Return [X, Y] of the center of cell containing provided text 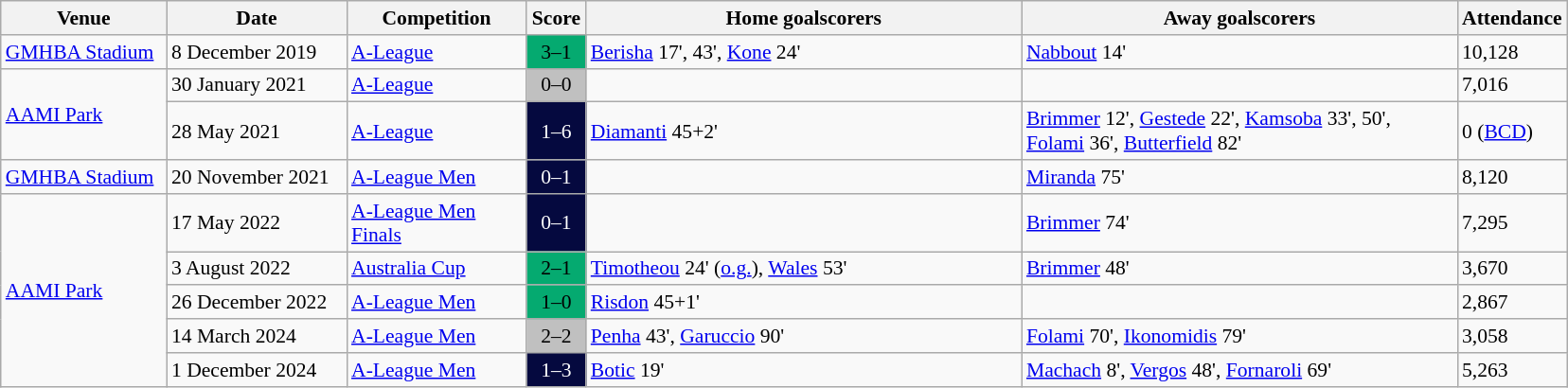
14 March 2024 [257, 336]
Machach 8', Vergos 48', Fornaroli 69' [1239, 370]
Berisha 17', 43', Kone 24' [804, 52]
8,120 [1512, 177]
3–1 [557, 52]
Date [257, 18]
Australia Cup [437, 269]
3,058 [1512, 336]
1 December 2024 [257, 370]
Home goalscorers [804, 18]
Nabbout 14' [1239, 52]
Timotheou 24' (o.g.), Wales 53' [804, 269]
1–6 [557, 131]
Brimmer 48' [1239, 269]
Score [557, 18]
0 (BCD) [1512, 131]
3,670 [1512, 269]
7,295 [1512, 223]
28 May 2021 [257, 131]
5,263 [1512, 370]
Brimmer 12', Gestede 22', Kamsoba 33', 50', Folami 36', Butterfield 82' [1239, 131]
Botic 19' [804, 370]
0–0 [557, 85]
Folami 70', Ikonomidis 79' [1239, 336]
2–2 [557, 336]
2–1 [557, 269]
1–0 [557, 303]
Risdon 45+1' [804, 303]
7,016 [1512, 85]
Attendance [1512, 18]
30 January 2021 [257, 85]
Miranda 75' [1239, 177]
8 December 2019 [257, 52]
Brimmer 74' [1239, 223]
17 May 2022 [257, 223]
26 December 2022 [257, 303]
2,867 [1512, 303]
20 November 2021 [257, 177]
Venue [83, 18]
10,128 [1512, 52]
3 August 2022 [257, 269]
1–3 [557, 370]
Competition [437, 18]
Away goalscorers [1239, 18]
Diamanti 45+2' [804, 131]
Penha 43', Garuccio 90' [804, 336]
A-League Men Finals [437, 223]
